Identify which cell holds the provided text, then report its (x, y) central coordinate. 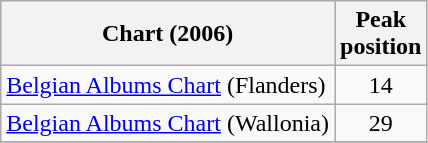
14 (380, 85)
Peakposition (380, 34)
Chart (2006) (168, 34)
29 (380, 123)
Belgian Albums Chart (Wallonia) (168, 123)
Belgian Albums Chart (Flanders) (168, 85)
